Pinpoint the cell where the given text exists, returning its [x, y] midpoint coordinate. 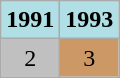
2 [30, 58]
3 [90, 58]
1991 [30, 20]
1993 [90, 20]
